Provide the [X, Y] coordinate of the cell's center where the given text is located.  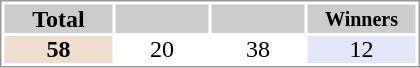
20 [162, 50]
58 [58, 50]
38 [258, 50]
Total [58, 18]
12 [362, 50]
Winners [362, 18]
